Return (X, Y) of the center of cell containing provided text 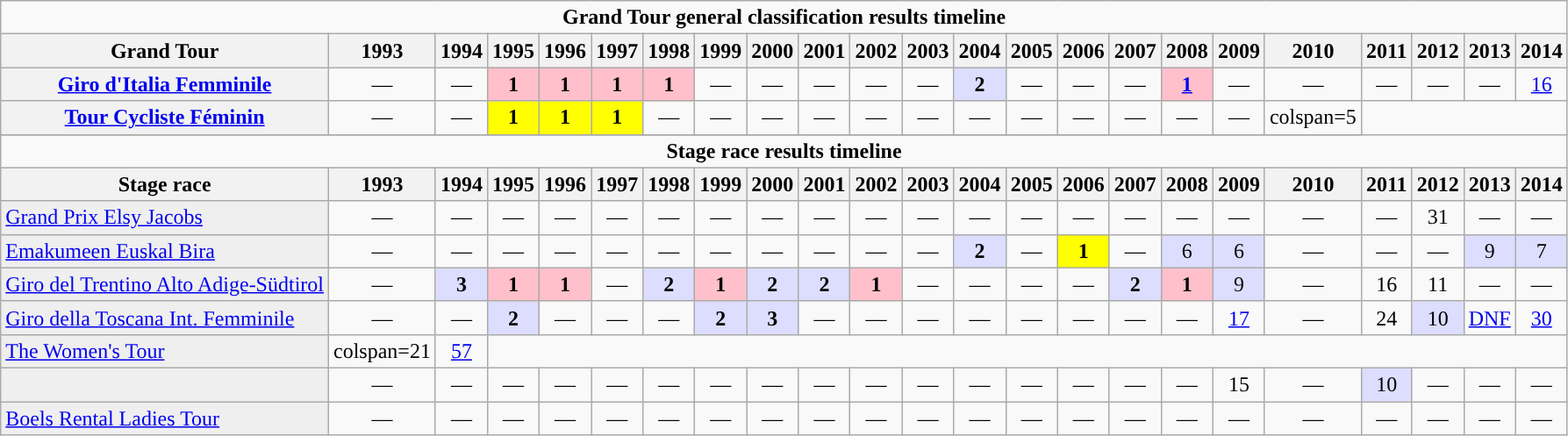
57 (462, 351)
colspan=5 (1313, 118)
The Women's Tour (165, 351)
Tour Cycliste Féminin (165, 118)
17 (1239, 318)
30 (1541, 318)
Stage race results timeline (784, 151)
Giro del Trentino Alto Adige-Südtirol (165, 284)
Giro d'Italia Femminile (165, 84)
Stage race (165, 184)
Grand Tour (165, 51)
31 (1437, 218)
11 (1437, 284)
DNF (1490, 318)
15 (1239, 384)
7 (1541, 251)
24 (1386, 318)
Emakumeen Euskal Bira (165, 251)
Boels Rental Ladies Tour (165, 418)
Grand Tour general classification results timeline (784, 18)
Grand Prix Elsy Jacobs (165, 218)
colspan=21 (383, 351)
Giro della Toscana Int. Femminile (165, 318)
